From the cell containing the given text, extract its center point as (x, y) coordinate. 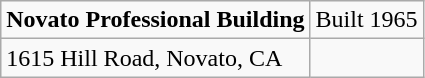
Built 1965 (366, 20)
Novato Professional Building (156, 20)
1615 Hill Road, Novato, CA (156, 58)
